Search for the cell housing the specified text and yield its [X, Y] center coordinate. 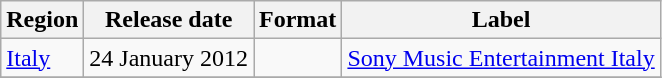
Format [298, 20]
Italy [42, 58]
Release date [169, 20]
Sony Music Entertainment Italy [501, 58]
24 January 2012 [169, 58]
Label [501, 20]
Region [42, 20]
